Extract the [x, y] coordinate from the center of the cell holding the provided text.  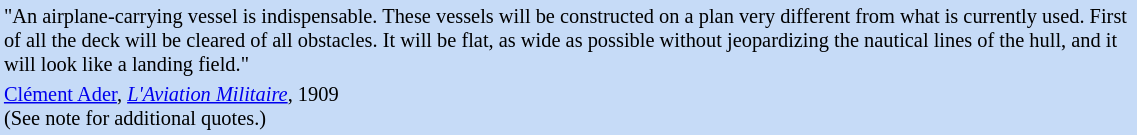
Clément Ader, L'Aviation Militaire, 1909(See note for additional quotes.) [568, 106]
